From the cell containing the given text, extract its center point as [X, Y] coordinate. 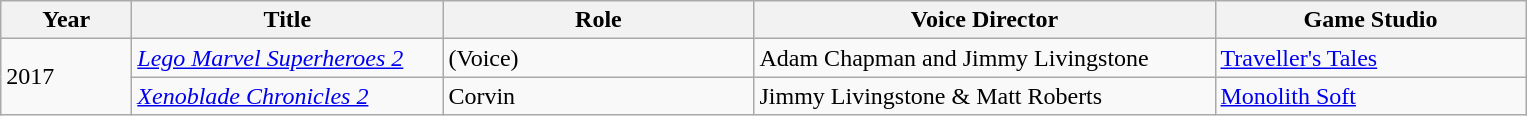
(Voice) [598, 58]
Year [66, 20]
Monolith Soft [1370, 96]
Game Studio [1370, 20]
Traveller's Tales [1370, 58]
Voice Director [984, 20]
2017 [66, 77]
Role [598, 20]
Xenoblade Chronicles 2 [288, 96]
Adam Chapman and Jimmy Livingstone [984, 58]
Title [288, 20]
Corvin [598, 96]
Jimmy Livingstone & Matt Roberts [984, 96]
Lego Marvel Superheroes 2 [288, 58]
